For the text-containing cell, return its midpoint in (X, Y) coordinate format. 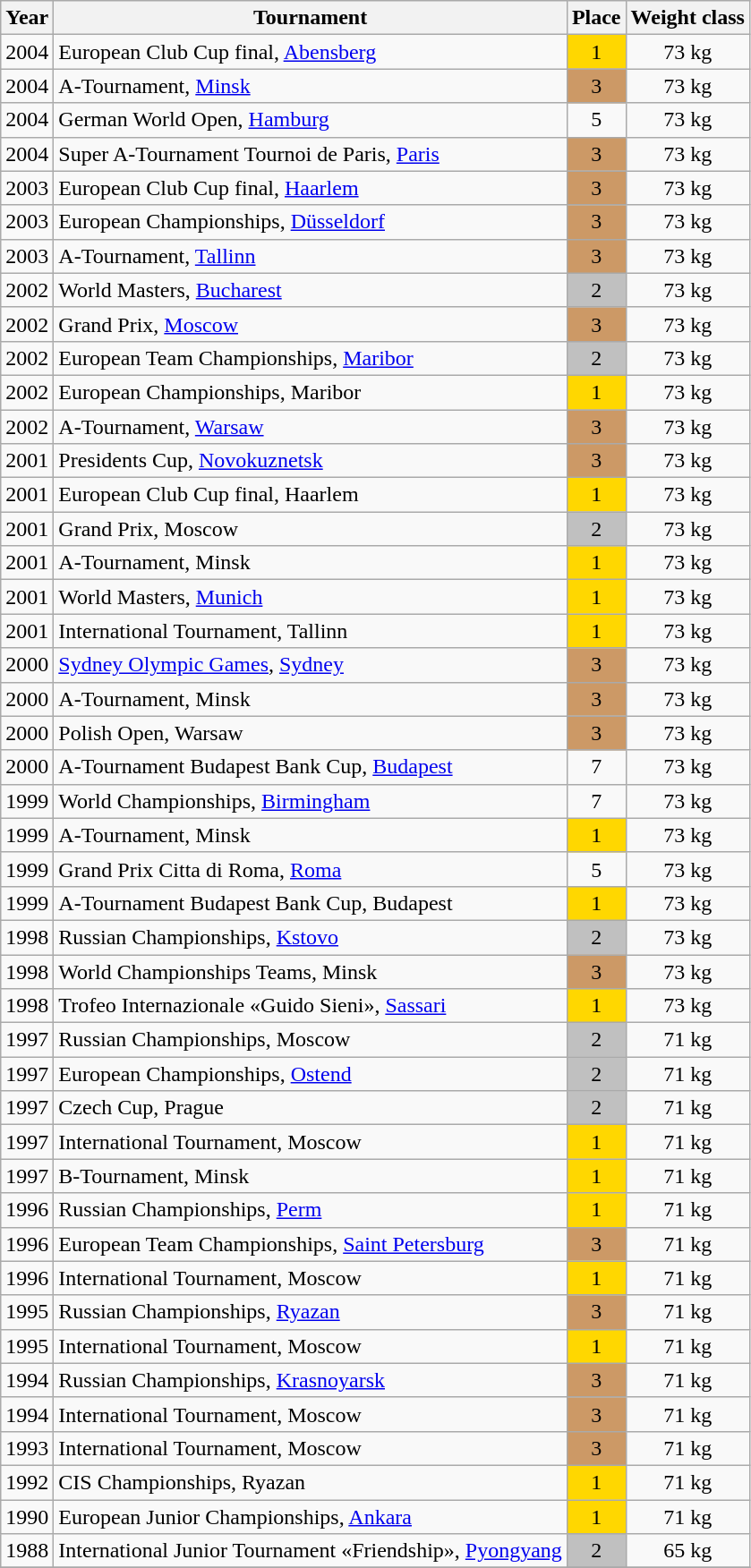
Russian Championships, Moscow (311, 1040)
65 kg (687, 1551)
Trofeo Internazionale «Guido Sieni», Sassari (311, 1006)
International Junior Tournament «Friendship», Pyongyang (311, 1551)
European Championships, Ostend (311, 1074)
European Club Cup final, Abensberg (311, 52)
CIS Championships, Ryazan (311, 1482)
Presidents Cup, Novokuznetsk (311, 461)
Russian Championships, Krasnoyarsk (311, 1380)
Tournament (311, 18)
1990 (27, 1517)
German World Open, Hamburg (311, 120)
Polish Open, Warsaw (311, 733)
Sydney Olympic Games, Sydney (311, 665)
European Team Championships, Maribor (311, 358)
Russian Championships, Kstovo (311, 937)
Russian Championships, Ryazan (311, 1312)
1992 (27, 1482)
European Team Championships, Saint Petersburg (311, 1244)
Place (596, 18)
A-Tournament, Warsaw (311, 427)
International Tournament, Tallinn (311, 631)
1988 (27, 1551)
A-Tournament, Tallinn (311, 256)
World Masters, Munich (311, 597)
European Junior Championships, Ankara (311, 1517)
Year (27, 18)
World Championships Teams, Minsk (311, 971)
Super A-Tournament Tournoi de Paris, Paris (311, 154)
1993 (27, 1448)
B-Tournament, Minsk (311, 1176)
Grand Prix Cittа di Roma, Roma (311, 869)
Russian Championships, Perm (311, 1210)
European Championships, Düsseldorf (311, 222)
World Championships, Birmingham (311, 801)
World Masters, Bucharest (311, 290)
Weight class (687, 18)
Czech Cup, Prague (311, 1108)
European Championships, Maribor (311, 392)
